Pinpoint the cell where the given text exists, returning its [X, Y] midpoint coordinate. 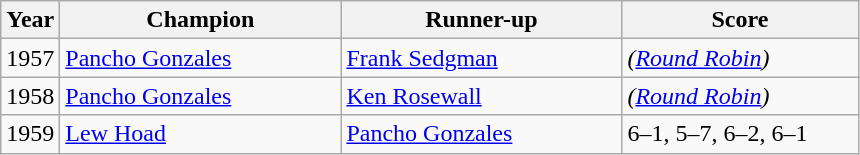
1957 [30, 58]
Lew Hoad [200, 134]
Champion [200, 20]
Frank Sedgman [482, 58]
Score [740, 20]
Year [30, 20]
Ken Rosewall [482, 96]
1958 [30, 96]
6–1, 5–7, 6–2, 6–1 [740, 134]
1959 [30, 134]
Runner-up [482, 20]
